Locate the cell with the specified text and output its (X, Y) center coordinate. 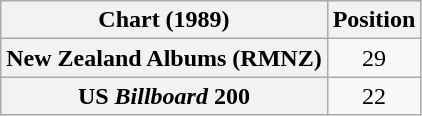
Chart (1989) (164, 20)
Position (374, 20)
New Zealand Albums (RMNZ) (164, 58)
29 (374, 58)
22 (374, 96)
US Billboard 200 (164, 96)
